Identify which cell holds the provided text, then report its [X, Y] central coordinate. 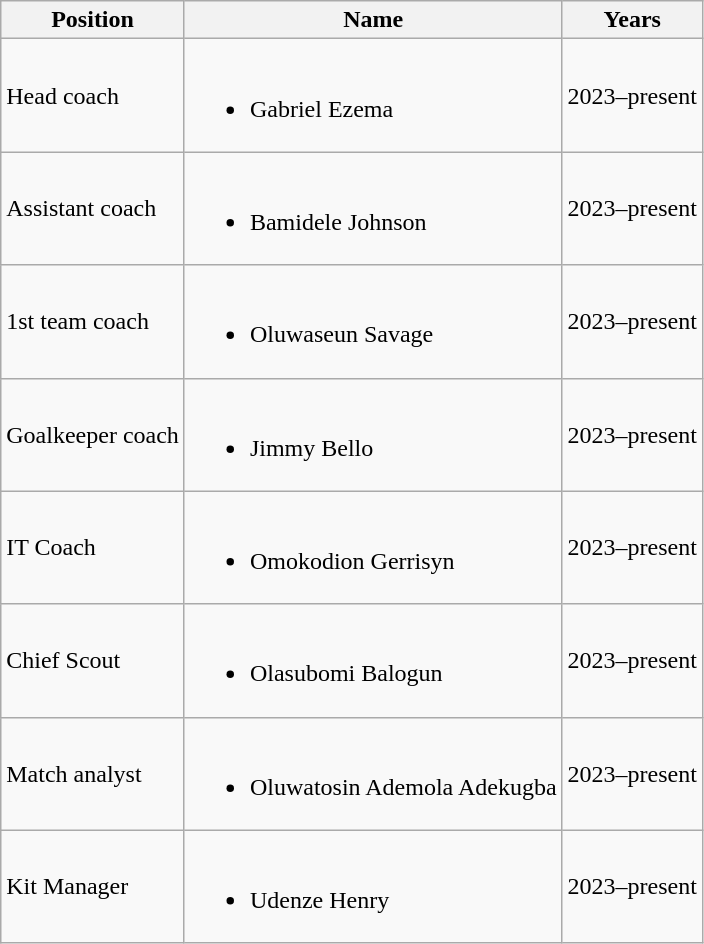
Bamidele Johnson [373, 208]
Position [93, 20]
Gabriel Ezema [373, 96]
Name [373, 20]
Assistant coach [93, 208]
Oluwaseun Savage [373, 322]
1st team coach [93, 322]
Udenze Henry [373, 886]
Omokodion Gerrisyn [373, 548]
Head coach [93, 96]
Jimmy Bello [373, 434]
Kit Manager [93, 886]
Goalkeeper coach [93, 434]
Match analyst [93, 774]
Chief Scout [93, 660]
Years [632, 20]
Oluwatosin Ademola Adekugba [373, 774]
Olasubomi Balogun [373, 660]
IT Coach [93, 548]
